From the cell containing the given text, extract its center point as (X, Y) coordinate. 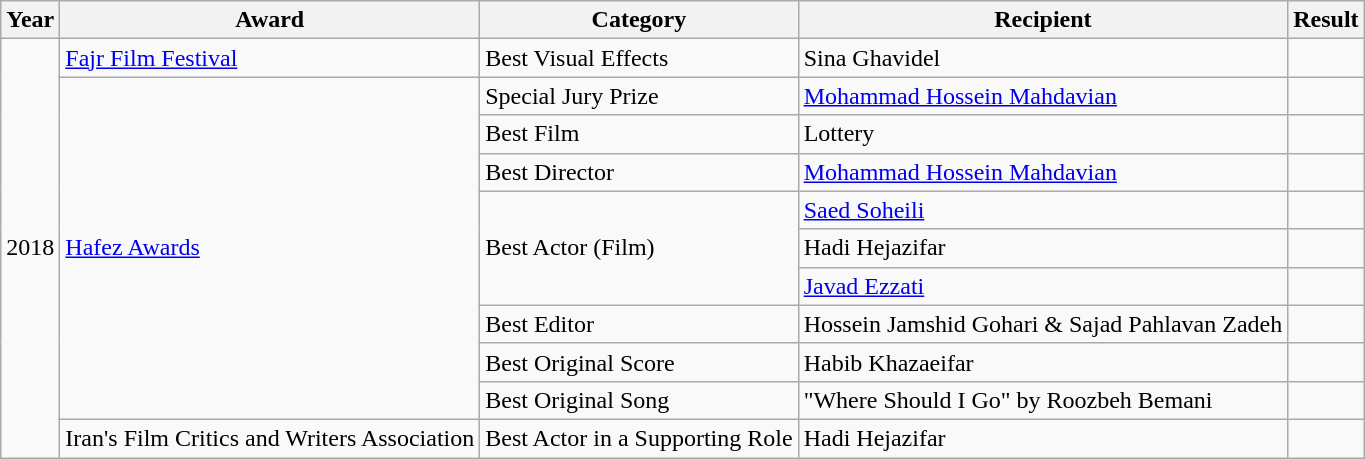
Best Actor (Film) (639, 248)
Iran's Film Critics and Writers Association (270, 438)
Category (639, 20)
Best Film (639, 134)
Best Actor in a Supporting Role (639, 438)
Best Original Score (639, 362)
Fajr Film Festival (270, 58)
Saed Soheili (1043, 210)
Result (1326, 20)
Hafez Awards (270, 248)
Best Director (639, 172)
Recipient (1043, 20)
Best Visual Effects (639, 58)
Sina Ghavidel (1043, 58)
Best Original Song (639, 400)
Hossein Jamshid Gohari & Sajad Pahlavan Zadeh (1043, 324)
Lottery (1043, 134)
Best Editor (639, 324)
Year (30, 20)
Special Jury Prize (639, 96)
Award (270, 20)
Javad Ezzati (1043, 286)
Habib Khazaeifar (1043, 362)
2018 (30, 248)
"Where Should I Go" by Roozbeh Bemani (1043, 400)
